Output the (x, y) coordinate of the center of the cell containing the given text.  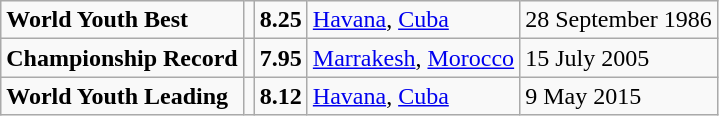
Championship Record (122, 58)
8.25 (280, 20)
7.95 (280, 58)
Marrakesh, Morocco (413, 58)
8.12 (280, 96)
World Youth Best (122, 20)
9 May 2015 (619, 96)
28 September 1986 (619, 20)
World Youth Leading (122, 96)
15 July 2005 (619, 58)
